Return the [x, y] coordinate for the center point of the cell that contains the specified text.  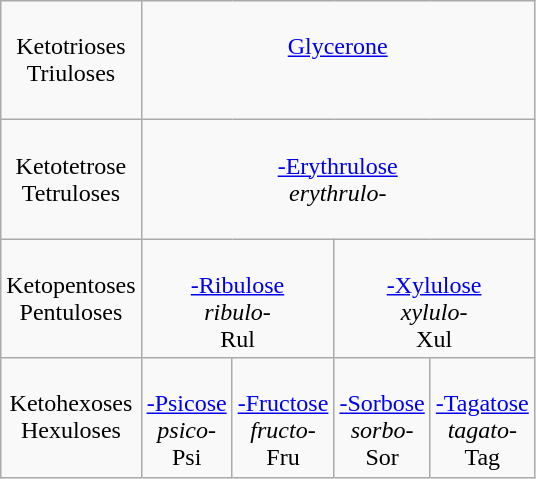
Glycerone [338, 60]
KetohexosesHexuloses [71, 418]
-Ribuloseribulo-Rul [238, 298]
KetotriosesTriuloses [71, 60]
-Xylulosexylulo-Xul [434, 298]
-Erythruloseerythrulo- [338, 180]
-Sorbosesorbo-Sor [382, 418]
KetotetroseTetruloses [71, 180]
-Tagatosetagato-Tag [482, 418]
-Fructosefructo-Fru [283, 418]
-Psicosepsico-Psi [186, 418]
KetopentosesPentuloses [71, 298]
